Return the (x, y) coordinate for the center point of the cell that contains the specified text.  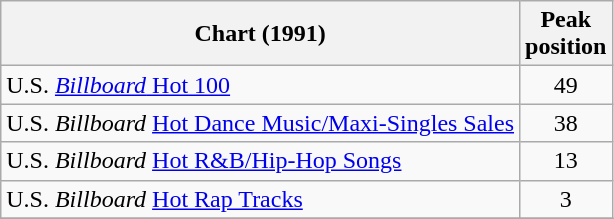
U.S. Billboard Hot R&B/Hip-Hop Songs (260, 161)
3 (566, 199)
Peakposition (566, 34)
38 (566, 123)
U.S. Billboard Hot Dance Music/Maxi-Singles Sales (260, 123)
Chart (1991) (260, 34)
49 (566, 85)
U.S. Billboard Hot 100 (260, 85)
U.S. Billboard Hot Rap Tracks (260, 199)
13 (566, 161)
